Determine the [x, y] coordinate at the center of the cell enclosing the given text.  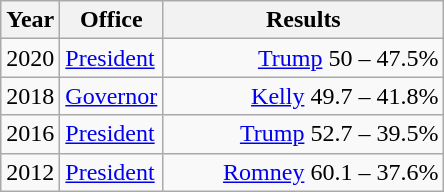
2020 [30, 58]
Romney 60.1 – 37.6% [304, 172]
Governor [112, 96]
Office [112, 20]
Results [304, 20]
Trump 52.7 – 39.5% [304, 134]
2018 [30, 96]
Kelly 49.7 – 41.8% [304, 96]
2012 [30, 172]
2016 [30, 134]
Year [30, 20]
Trump 50 – 47.5% [304, 58]
